Scan for the cell matching the given text and deliver its [X, Y] coordinate at center. 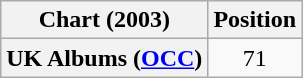
Position [255, 20]
71 [255, 58]
UK Albums (OCC) [104, 58]
Chart (2003) [104, 20]
